Scan for the cell matching the given text and deliver its [x, y] coordinate at center. 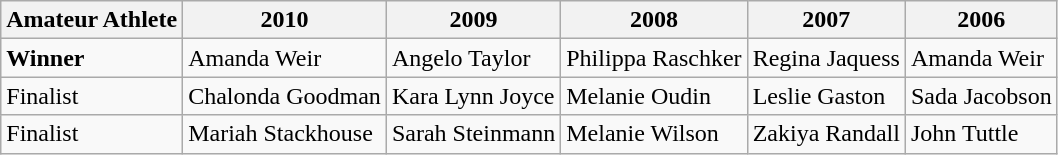
Melanie Oudin [654, 96]
Amateur Athlete [92, 20]
Mariah Stackhouse [285, 134]
Regina Jaquess [826, 58]
Sarah Steinmann [473, 134]
Chalonda Goodman [285, 96]
Philippa Raschker [654, 58]
2008 [654, 20]
2007 [826, 20]
2009 [473, 20]
Zakiya Randall [826, 134]
Leslie Gaston [826, 96]
Melanie Wilson [654, 134]
Winner [92, 58]
2010 [285, 20]
Angelo Taylor [473, 58]
John Tuttle [981, 134]
Kara Lynn Joyce [473, 96]
2006 [981, 20]
Sada Jacobson [981, 96]
